From the cell containing the given text, extract its center point as [x, y] coordinate. 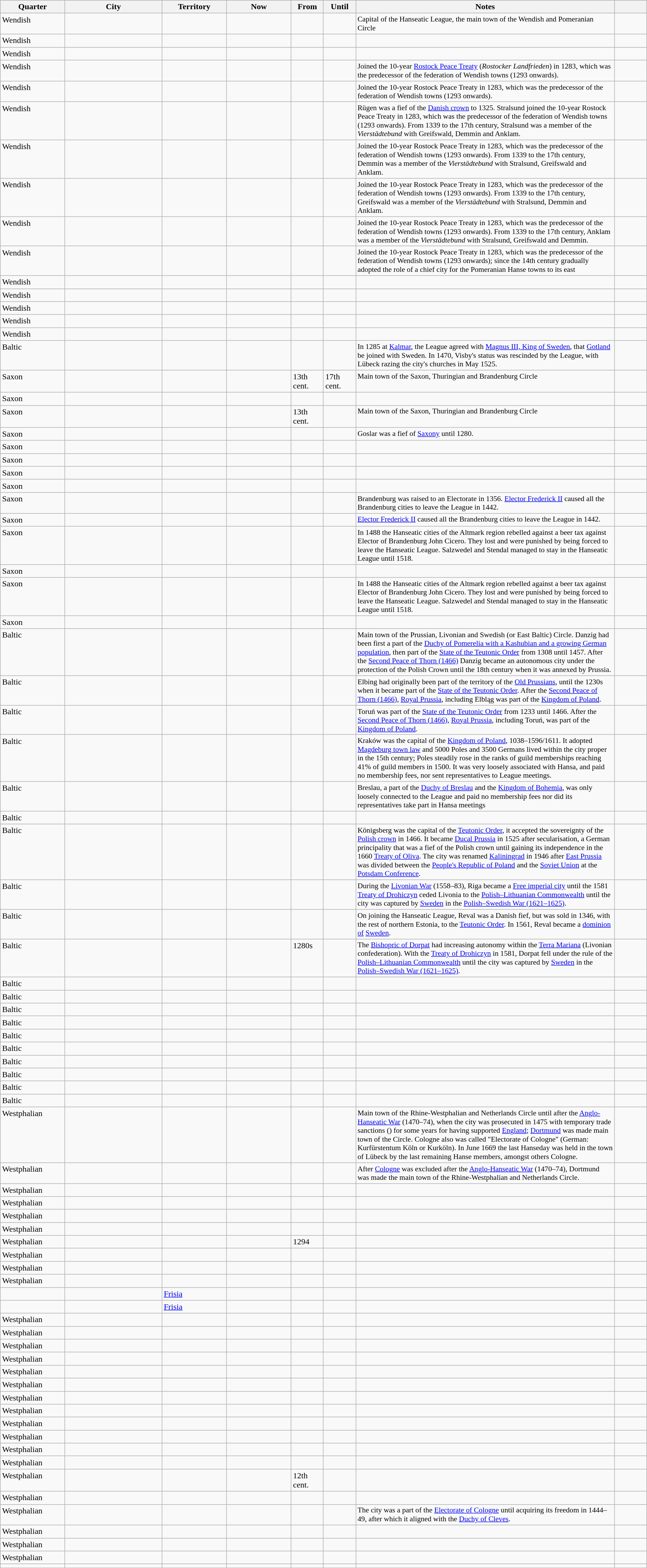
Elector Frederick II caused all the Brandenburg cities to leave the League in 1442. [485, 519]
Notes [485, 7]
Now [259, 7]
1280s [307, 958]
Capital of the Hanseatic League, the main town of the Wendish and Pomeranian Circle [485, 24]
The city was a part of the Electorate of Cologne until acquiring its freedom in 1444–49, after which it aligned with the Duchy of Cleves. [485, 1514]
Brandenburg was raised to an Electorate in 1356. Elector Frederick II caused all the Brandenburg cities to leave the League in 1442. [485, 503]
Joined the 10-year Rostock Peace Treaty in 1283, which was the predecessor of the federation of Wendish towns (1293 onwards). [485, 91]
City [113, 7]
Territory [194, 7]
After Cologne was excluded after the Anglo-Hanseatic War (1470–74), Dortmund was made the main town of the Rhine-Westphalian and Netherlands Circle. [485, 1173]
1294 [307, 1242]
From [307, 7]
Quarter [33, 7]
12th cent. [307, 1480]
17th cent. [340, 381]
Until [340, 7]
Joined the 10-year Rostock Peace Treaty (Rostocker Landfrieden) in 1283, which was the predecessor of the federation of Wendish towns (1293 onwards). [485, 70]
Goslar was a fief of Saxony until 1280. [485, 434]
